Return the [x, y] coordinate for the center point of the cell that contains the specified text.  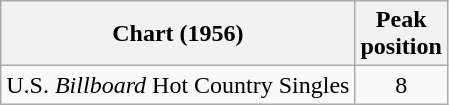
U.S. Billboard Hot Country Singles [178, 85]
8 [401, 85]
Peakposition [401, 34]
Chart (1956) [178, 34]
